Identify which cell holds the provided text, then report its (x, y) central coordinate. 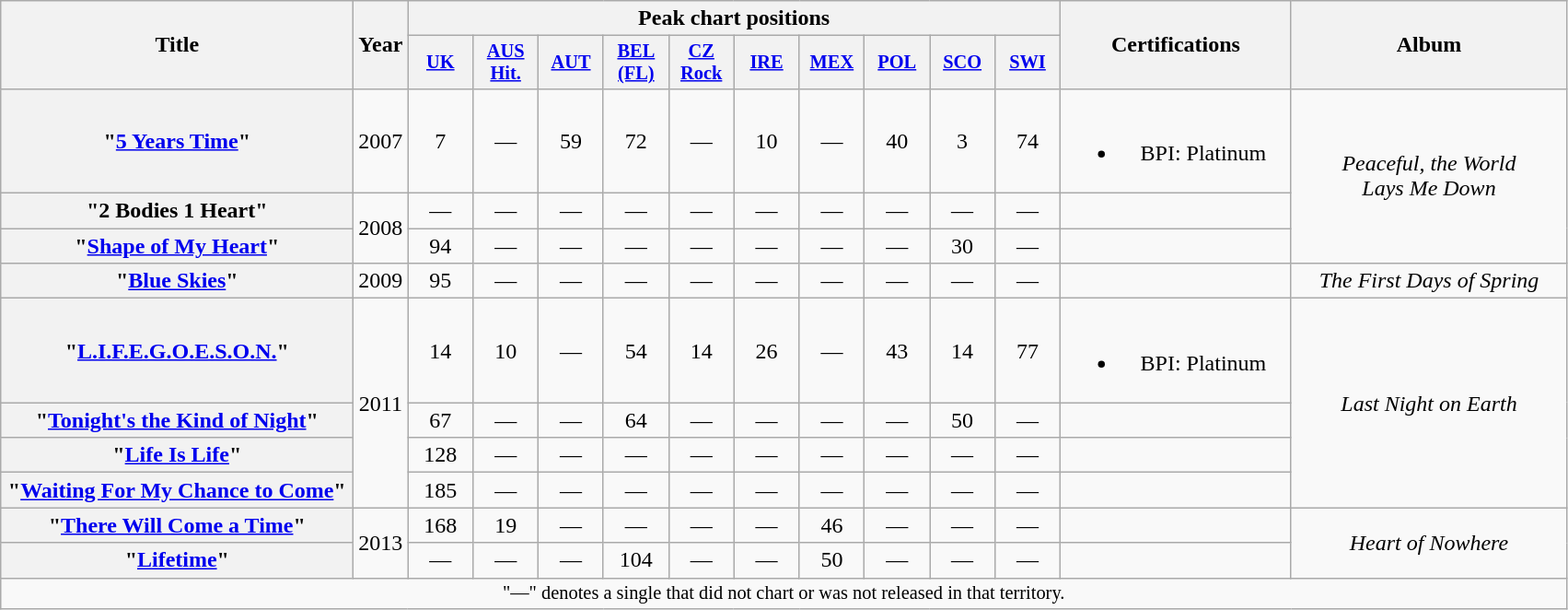
67 (440, 420)
"Tonight's the Kind of Night" (177, 420)
168 (440, 525)
POL (897, 63)
SWI (1028, 63)
CZRock (702, 63)
2007 (381, 140)
AUT (571, 63)
Year (381, 45)
185 (440, 490)
77 (1028, 350)
72 (635, 140)
The First Days of Spring (1429, 281)
"2 Bodies 1 Heart" (177, 211)
"Shape of My Heart" (177, 246)
30 (963, 246)
128 (440, 455)
"Lifetime" (177, 560)
94 (440, 246)
Last Night on Earth (1429, 404)
2009 (381, 281)
2008 (381, 229)
Peak chart positions (735, 18)
7 (440, 140)
Album (1429, 45)
Heart of Nowhere (1429, 543)
"L.I.F.E.G.O.E.S.O.N." (177, 350)
54 (635, 350)
19 (506, 525)
26 (766, 350)
Title (177, 45)
64 (635, 420)
SCO (963, 63)
AUSHit. (506, 63)
"There Will Come a Time" (177, 525)
43 (897, 350)
UK (440, 63)
"Blue Skies" (177, 281)
104 (635, 560)
IRE (766, 63)
59 (571, 140)
Certifications (1175, 45)
"Waiting For My Chance to Come" (177, 490)
2011 (381, 404)
3 (963, 140)
74 (1028, 140)
"Life Is Life" (177, 455)
"—" denotes a single that did not chart or was not released in that territory. (784, 593)
46 (832, 525)
2013 (381, 543)
BEL (FL) (635, 63)
95 (440, 281)
MEX (832, 63)
40 (897, 140)
"5 Years Time" (177, 140)
Peaceful, the WorldLays Me Down (1429, 175)
